Return the (X, Y) coordinate for the center point of the cell that contains the specified text.  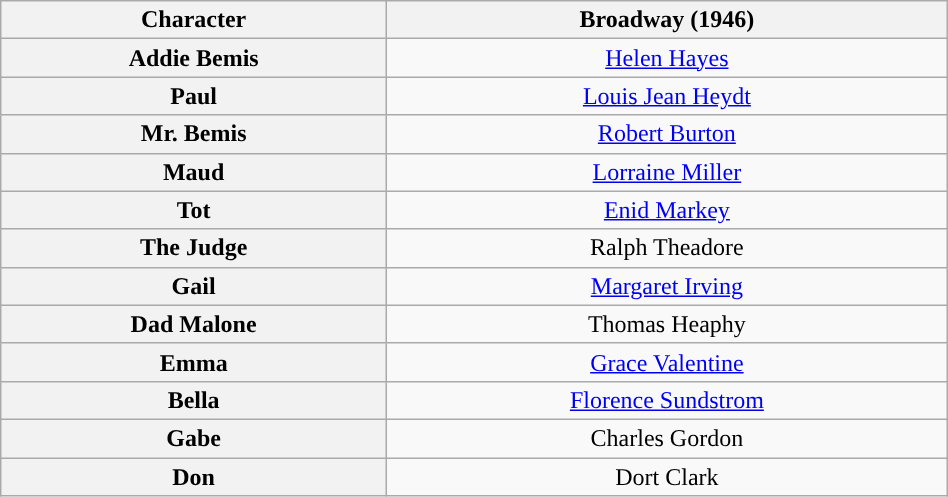
Grace Valentine (668, 362)
Helen Hayes (668, 58)
Maud (194, 172)
Dad Malone (194, 324)
Gail (194, 286)
Addie Bemis (194, 58)
Dort Clark (668, 477)
Mr. Bemis (194, 134)
Character (194, 20)
Broadway (1946) (668, 20)
Robert Burton (668, 134)
Margaret Irving (668, 286)
Bella (194, 400)
Thomas Heaphy (668, 324)
Paul (194, 96)
Don (194, 477)
Gabe (194, 438)
Lorraine Miller (668, 172)
Louis Jean Heydt (668, 96)
The Judge (194, 248)
Emma (194, 362)
Charles Gordon (668, 438)
Enid Markey (668, 210)
Tot (194, 210)
Ralph Theadore (668, 248)
Florence Sundstrom (668, 400)
